From the cell containing the given text, extract its center point as (x, y) coordinate. 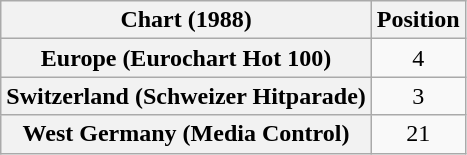
Position (418, 20)
Switzerland (Schweizer Hitparade) (186, 96)
Chart (1988) (186, 20)
West Germany (Media Control) (186, 134)
21 (418, 134)
4 (418, 58)
Europe (Eurochart Hot 100) (186, 58)
3 (418, 96)
